Search for the cell housing the specified text and yield its (X, Y) center coordinate. 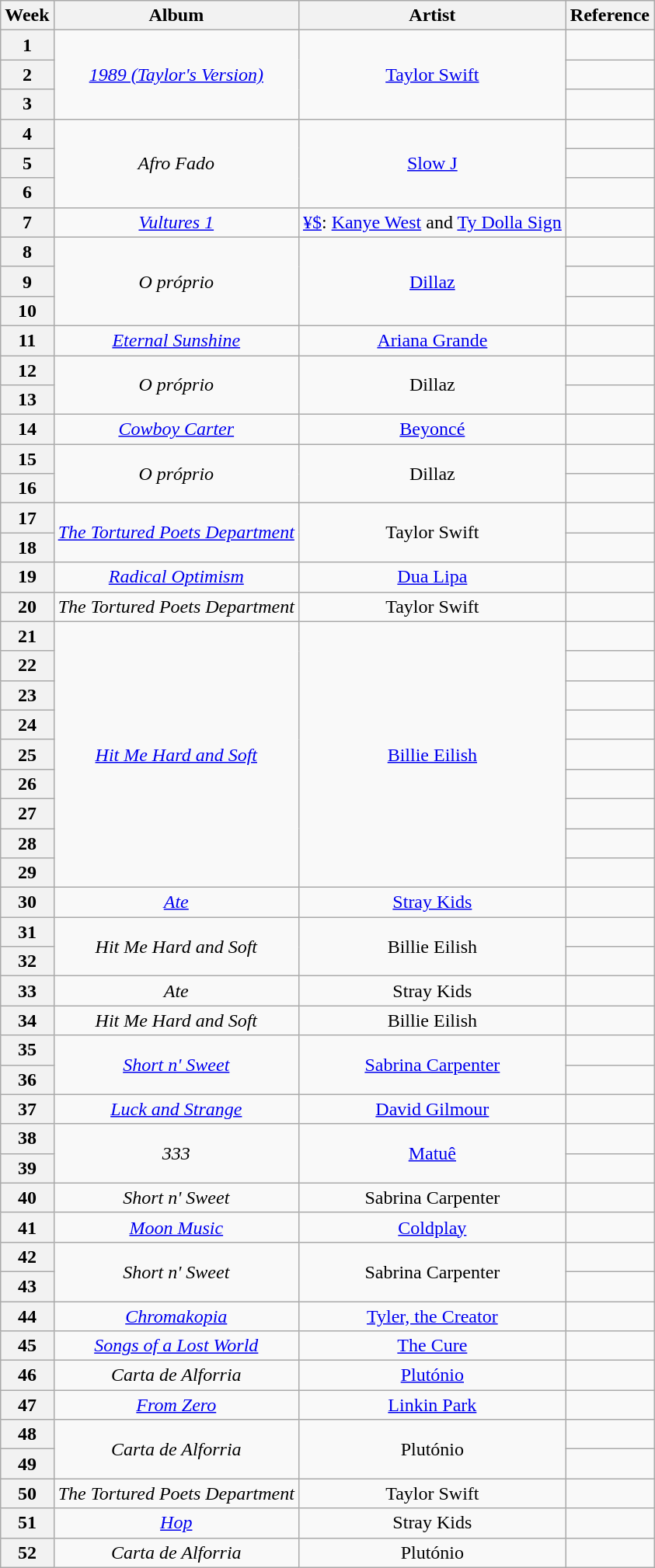
31 (27, 932)
1989 (Taylor's Version) (176, 75)
17 (27, 518)
2 (27, 75)
Artist (432, 16)
13 (27, 400)
Songs of a Lost World (176, 1346)
28 (27, 843)
Cowboy Carter (176, 429)
5 (27, 163)
33 (27, 991)
50 (27, 1493)
4 (27, 134)
10 (27, 311)
Tyler, the Creator (432, 1316)
Week (27, 16)
25 (27, 754)
Coldplay (432, 1227)
Beyoncé (432, 429)
¥$: Kanye West and Ty Dolla Sign (432, 222)
Ariana Grande (432, 340)
43 (27, 1286)
22 (27, 666)
12 (27, 370)
27 (27, 813)
3 (27, 104)
Hop (176, 1523)
Matuê (432, 1153)
40 (27, 1198)
18 (27, 548)
The Cure (432, 1346)
38 (27, 1139)
From Zero (176, 1405)
23 (27, 695)
42 (27, 1257)
Dua Lipa (432, 577)
46 (27, 1375)
Afro Fado (176, 163)
7 (27, 222)
Slow J (432, 163)
32 (27, 961)
Reference (609, 16)
34 (27, 1020)
333 (176, 1153)
16 (27, 488)
Linkin Park (432, 1405)
29 (27, 873)
8 (27, 252)
Eternal Sunshine (176, 340)
19 (27, 577)
36 (27, 1080)
45 (27, 1346)
Chromakopia (176, 1316)
Album (176, 16)
Moon Music (176, 1227)
1 (27, 45)
21 (27, 636)
Luck and Strange (176, 1109)
44 (27, 1316)
6 (27, 193)
14 (27, 429)
9 (27, 281)
Radical Optimism (176, 577)
11 (27, 340)
49 (27, 1464)
51 (27, 1523)
Vultures 1 (176, 222)
24 (27, 725)
35 (27, 1050)
37 (27, 1109)
41 (27, 1227)
26 (27, 784)
47 (27, 1405)
30 (27, 902)
39 (27, 1168)
20 (27, 607)
15 (27, 459)
48 (27, 1434)
David Gilmour (432, 1109)
52 (27, 1552)
